Scan for the cell matching the given text and deliver its (x, y) coordinate at center. 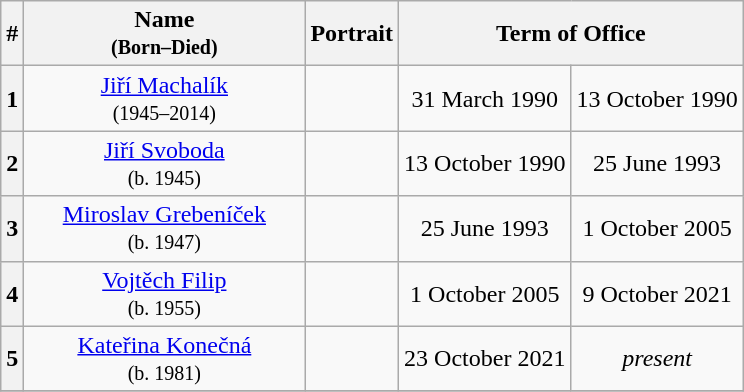
23 October 2021 (485, 358)
Name(Born–Died) (164, 34)
Jiří Svoboda(b. 1945) (164, 164)
# (12, 34)
Vojtěch Filip(b. 1955) (164, 294)
Portrait (352, 34)
4 (12, 294)
3 (12, 228)
31 March 1990 (485, 98)
1 (12, 98)
Kateřina Konečná(b. 1981) (164, 358)
present (657, 358)
Jiří Machalík(1945–2014) (164, 98)
Miroslav Grebeníček(b. 1947) (164, 228)
2 (12, 164)
9 October 2021 (657, 294)
Term of Office (572, 34)
5 (12, 358)
